Return the [X, Y] coordinate for the center point of the cell that contains the specified text.  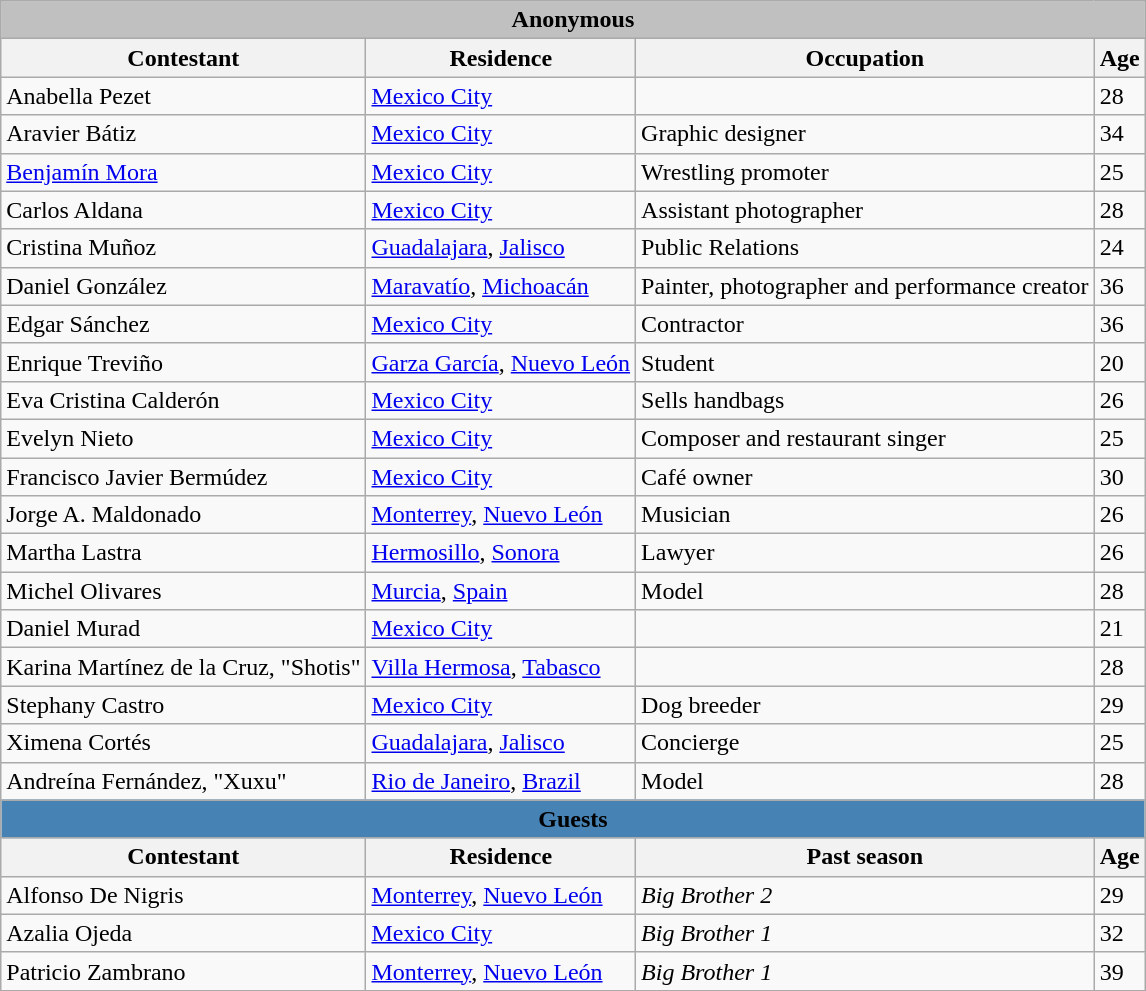
Jorge A. Maldonado [184, 515]
Andreína Fernández, "Xuxu" [184, 781]
Villa Hermosa, Tabasco [501, 667]
Public Relations [866, 248]
Guests [573, 819]
Aravier Bátiz [184, 134]
Carlos Aldana [184, 210]
Alfonso De Nigris [184, 895]
32 [1120, 933]
Composer and restaurant singer [866, 438]
Martha Lastra [184, 553]
Eva Cristina Calderón [184, 400]
Assistant photographer [866, 210]
Musician [866, 515]
Edgar Sánchez [184, 324]
21 [1120, 629]
Patricio Zambrano [184, 971]
34 [1120, 134]
Occupation [866, 58]
Graphic designer [866, 134]
Lawyer [866, 553]
Murcia, Spain [501, 591]
Ximena Cortés [184, 743]
30 [1120, 477]
Rio de Janeiro, Brazil [501, 781]
Big Brother 2 [866, 895]
Student [866, 362]
20 [1120, 362]
Azalia Ojeda [184, 933]
Michel Olivares [184, 591]
Cristina Muñoz [184, 248]
Francisco Javier Bermúdez [184, 477]
Daniel Murad [184, 629]
Painter, photographer and performance creator [866, 286]
Concierge [866, 743]
Benjamín Mora [184, 172]
Hermosillo, Sonora [501, 553]
Enrique Treviño [184, 362]
Past season [866, 857]
39 [1120, 971]
Dog breeder [866, 705]
Wrestling promoter [866, 172]
24 [1120, 248]
Daniel González [184, 286]
Anabella Pezet [184, 96]
Maravatío, Michoacán [501, 286]
Garza García, Nuevo León [501, 362]
Stephany Castro [184, 705]
Contractor [866, 324]
Evelyn Nieto [184, 438]
Café owner [866, 477]
Karina Martínez de la Cruz, "Shotis" [184, 667]
Anonymous [573, 20]
Sells handbags [866, 400]
